Provide the (x, y) coordinate of the cell's center where the given text is located.  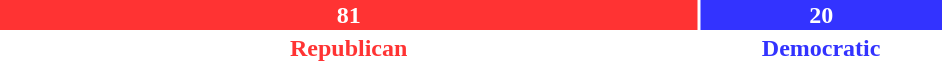
81 (348, 15)
20 (821, 15)
